Scan for the cell matching the given text and deliver its [x, y] coordinate at center. 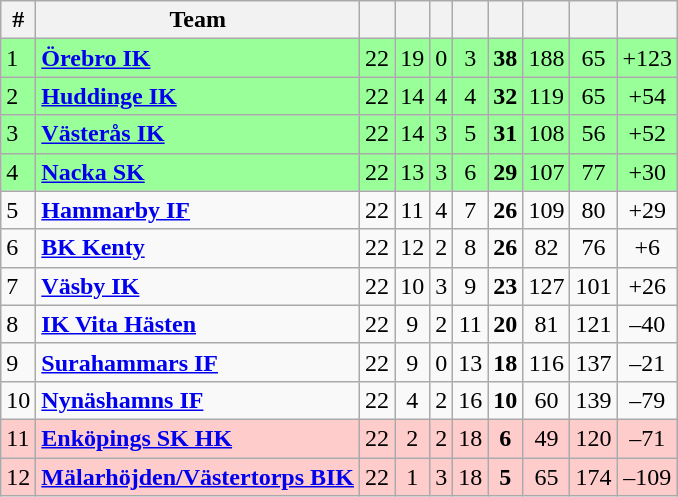
101 [594, 286]
38 [506, 58]
# [18, 20]
174 [594, 477]
Surahammars IF [198, 362]
20 [506, 324]
120 [594, 438]
Huddinge IK [198, 96]
+30 [648, 172]
–79 [648, 400]
+54 [648, 96]
Nacka SK [198, 172]
–71 [648, 438]
108 [546, 134]
–109 [648, 477]
77 [594, 172]
23 [506, 286]
29 [506, 172]
Hammarby IF [198, 210]
BK Kenty [198, 248]
–21 [648, 362]
32 [506, 96]
60 [546, 400]
127 [546, 286]
+26 [648, 286]
109 [546, 210]
121 [594, 324]
Enköpings SK HK [198, 438]
19 [412, 58]
188 [546, 58]
80 [594, 210]
–40 [648, 324]
+52 [648, 134]
+6 [648, 248]
76 [594, 248]
81 [546, 324]
82 [546, 248]
107 [546, 172]
+29 [648, 210]
49 [546, 438]
Västerås IK [198, 134]
Nynäshamns IF [198, 400]
Örebro IK [198, 58]
+123 [648, 58]
Team [198, 20]
Väsby IK [198, 286]
16 [470, 400]
31 [506, 134]
IK Vita Hästen [198, 324]
56 [594, 134]
116 [546, 362]
Mälarhöjden/Västertorps BIK [198, 477]
139 [594, 400]
119 [546, 96]
137 [594, 362]
